Pinpoint the cell where the given text exists, returning its [X, Y] midpoint coordinate. 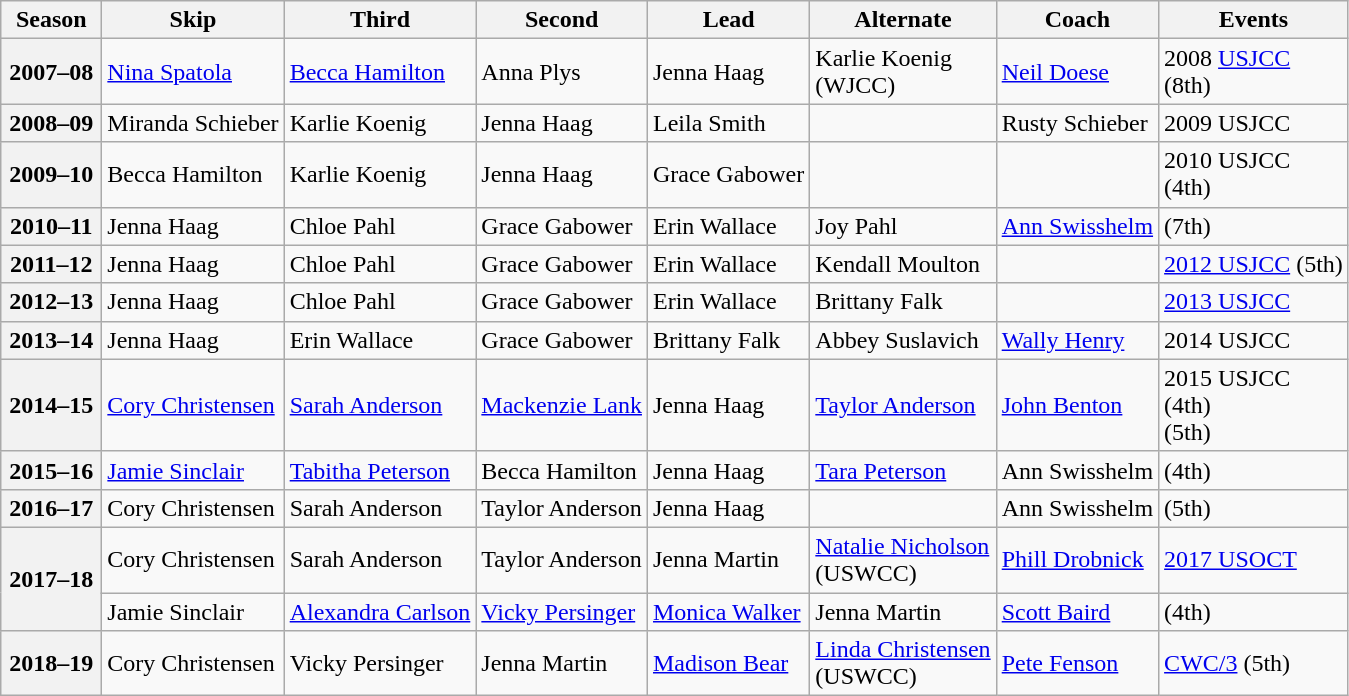
Leila Smith [728, 123]
2014 USJCC [1254, 340]
Coach [1077, 20]
(7th) [1254, 226]
Anna Plys [562, 72]
Joy Pahl [903, 226]
Rusty Schieber [1077, 123]
2008–09 [52, 123]
2012 USJCC (5th) [1254, 264]
John Benton [1077, 405]
2010 USJCC (4th) [1254, 174]
Neil Doese [1077, 72]
2017–18 [52, 578]
Karlie Koenig(WJCC) [903, 72]
Kendall Moulton [903, 264]
2015 USJCC (4th) (5th) [1254, 405]
Skip [193, 20]
Alternate [903, 20]
2013 USJCC [1254, 302]
Miranda Schieber [193, 123]
2009–10 [52, 174]
Events [1254, 20]
Second [562, 20]
(5th) [1254, 508]
2013–14 [52, 340]
2011–12 [52, 264]
Scott Baird [1077, 611]
Lead [728, 20]
Natalie Nicholson(USWCC) [903, 560]
2012–13 [52, 302]
Tara Peterson [903, 470]
2010–11 [52, 226]
Phill Drobnick [1077, 560]
Alexandra Carlson [380, 611]
2008 USJCC (8th) [1254, 72]
Third [380, 20]
2014–15 [52, 405]
Mackenzie Lank [562, 405]
2016–17 [52, 508]
Tabitha Peterson [380, 470]
Abbey Suslavich [903, 340]
2015–16 [52, 470]
CWC/3 (5th) [1254, 664]
Madison Bear [728, 664]
2017 USOCT [1254, 560]
Pete Fenson [1077, 664]
Linda Christensen(USWCC) [903, 664]
2018–19 [52, 664]
Season [52, 20]
Monica Walker [728, 611]
Nina Spatola [193, 72]
2007–08 [52, 72]
2009 USJCC [1254, 123]
Wally Henry [1077, 340]
